Locate the cell with the specified text and output its (X, Y) center coordinate. 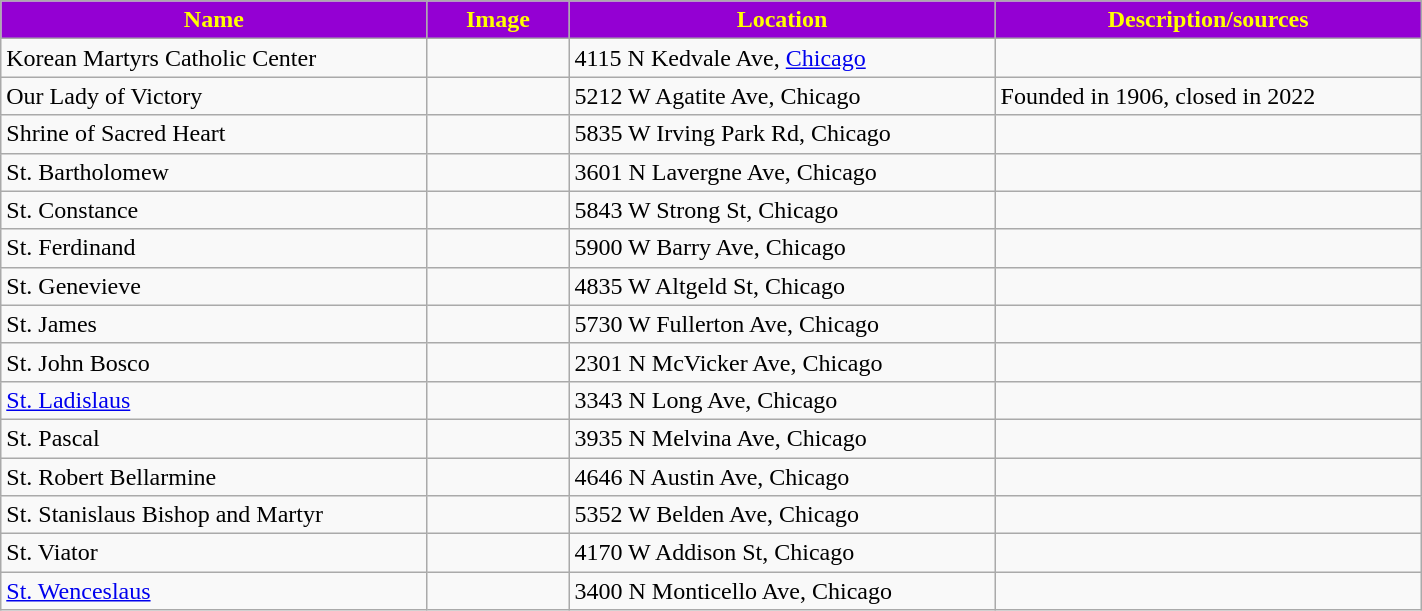
St. James (214, 324)
3343 N Long Ave, Chicago (782, 400)
3935 N Melvina Ave, Chicago (782, 438)
4170 W Addison St, Chicago (782, 553)
St. Robert Bellarmine (214, 477)
St. Bartholomew (214, 172)
St. Constance (214, 210)
5730 W Fullerton Ave, Chicago (782, 324)
3601 N Lavergne Ave, Chicago (782, 172)
5835 W Irving Park Rd, Chicago (782, 134)
5900 W Barry Ave, Chicago (782, 248)
Location (782, 20)
St. Pascal (214, 438)
Shrine of Sacred Heart (214, 134)
St. Ferdinand (214, 248)
Image (498, 20)
Description/sources (1208, 20)
3400 N Monticello Ave, Chicago (782, 591)
5843 W Strong St, Chicago (782, 210)
St. John Bosco (214, 362)
4115 N Kedvale Ave, Chicago (782, 58)
Founded in 1906, closed in 2022 (1208, 96)
5212 W Agatite Ave, Chicago (782, 96)
St. Ladislaus (214, 400)
St. Viator (214, 553)
Korean Martyrs Catholic Center (214, 58)
5352 W Belden Ave, Chicago (782, 515)
Our Lady of Victory (214, 96)
2301 N McVicker Ave, Chicago (782, 362)
4646 N Austin Ave, Chicago (782, 477)
St. Wenceslaus (214, 591)
St. Stanislaus Bishop and Martyr (214, 515)
St. Genevieve (214, 286)
Name (214, 20)
4835 W Altgeld St, Chicago (782, 286)
